Scan for the cell matching the given text and deliver its (X, Y) coordinate at center. 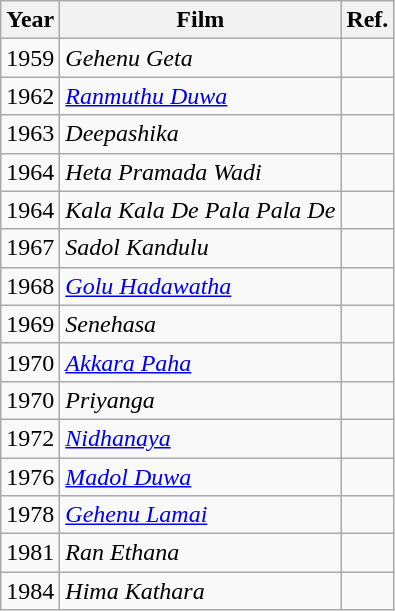
1981 (30, 553)
Nidhanaya (200, 438)
1984 (30, 591)
Gehenu Geta (200, 58)
1969 (30, 324)
1968 (30, 286)
1963 (30, 134)
Senehasa (200, 324)
Heta Pramada Wadi (200, 172)
Gehenu Lamai (200, 515)
Madol Duwa (200, 477)
Kala Kala De Pala Pala De (200, 210)
Ranmuthu Duwa (200, 96)
Hima Kathara (200, 591)
Film (200, 20)
Akkara Paha (200, 362)
1978 (30, 515)
1967 (30, 248)
1976 (30, 477)
1962 (30, 96)
Ref. (368, 20)
Ran Ethana (200, 553)
Deepashika (200, 134)
Year (30, 20)
Sadol Kandulu (200, 248)
1959 (30, 58)
1972 (30, 438)
Golu Hadawatha (200, 286)
Priyanga (200, 400)
